Return the (x, y) coordinate for the center point of the cell that contains the specified text.  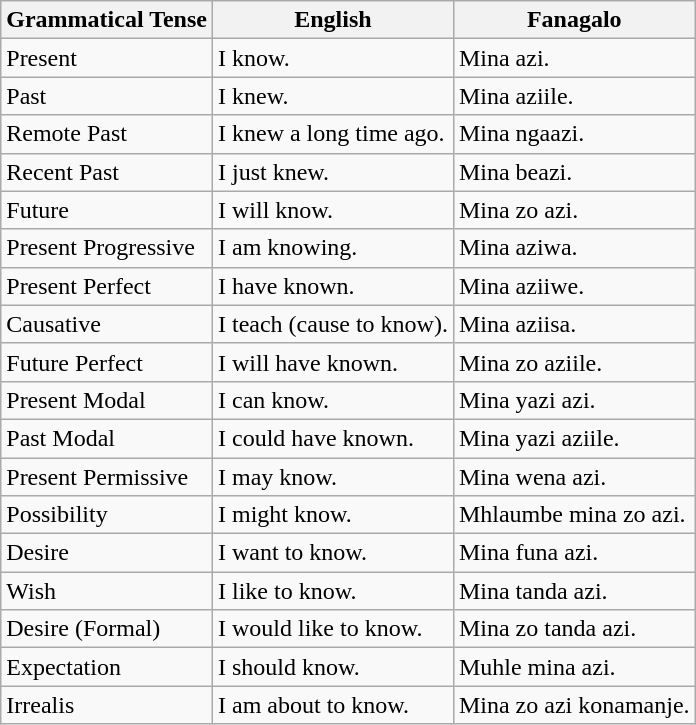
I can know. (332, 400)
Muhle mina azi. (574, 667)
Mina beazi. (574, 172)
Mina zo aziile. (574, 362)
Mina zo azi konamanje. (574, 705)
Future Perfect (107, 362)
Present (107, 58)
Mina aziisa. (574, 324)
Mina yazi azi. (574, 400)
Irrealis (107, 705)
Mhlaumbe mina zo azi. (574, 515)
Possibility (107, 515)
Present Permissive (107, 477)
Mina zo tanda azi. (574, 629)
I will have known. (332, 362)
Causative (107, 324)
Mina zo azi. (574, 210)
Present Perfect (107, 286)
Mina yazi aziile. (574, 438)
Mina azi. (574, 58)
I knew. (332, 96)
Expectation (107, 667)
Desire (107, 553)
I am knowing. (332, 248)
I like to know. (332, 591)
I will know. (332, 210)
Recent Past (107, 172)
Present Modal (107, 400)
I just knew. (332, 172)
Grammatical Tense (107, 20)
Past (107, 96)
I might know. (332, 515)
I could have known. (332, 438)
Future (107, 210)
I would like to know. (332, 629)
Wish (107, 591)
I am about to know. (332, 705)
Mina ngaazi. (574, 134)
English (332, 20)
Mina funa azi. (574, 553)
Mina tanda azi. (574, 591)
Mina aziiwe. (574, 286)
Mina aziwa. (574, 248)
I may know. (332, 477)
Desire (Formal) (107, 629)
I should know. (332, 667)
Present Progressive (107, 248)
Past Modal (107, 438)
I want to know. (332, 553)
I teach (cause to know). (332, 324)
I know. (332, 58)
Mina aziile. (574, 96)
Fanagalo (574, 20)
I have known. (332, 286)
I knew a long time ago. (332, 134)
Mina wena azi. (574, 477)
Remote Past (107, 134)
